Provide the [x, y] coordinate of the cell's center where the given text is located.  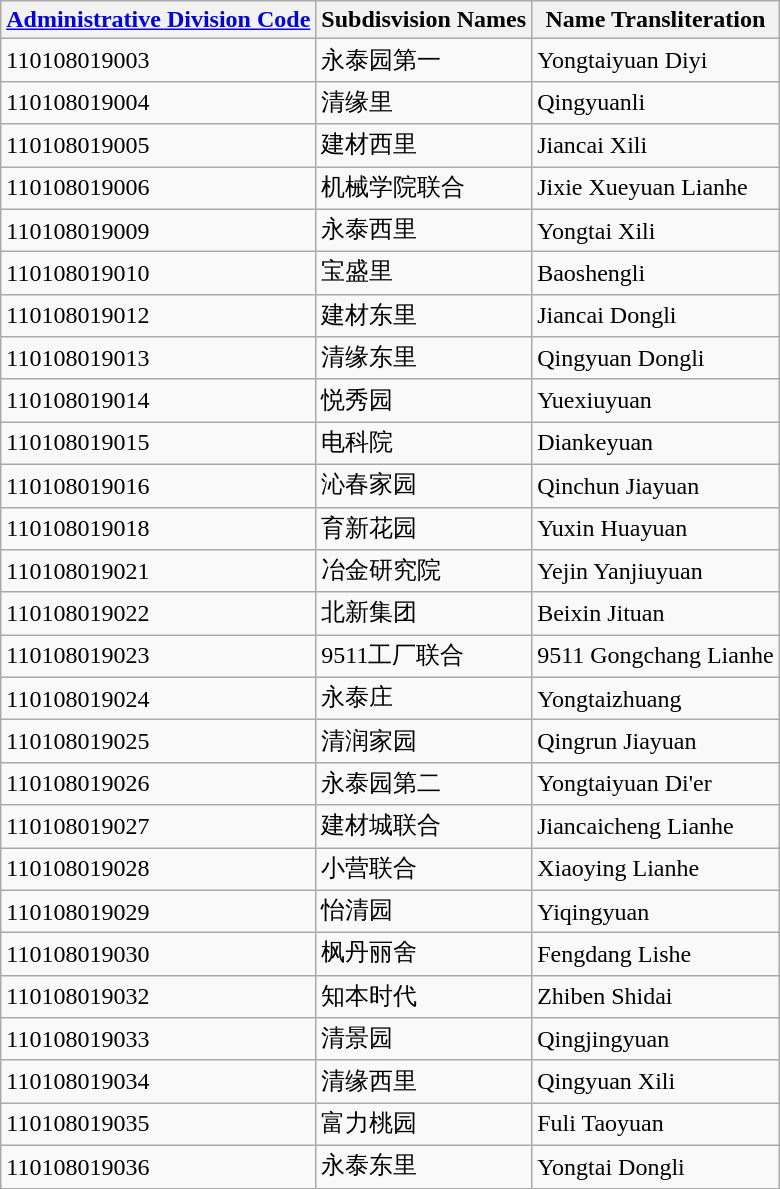
110108019005 [158, 146]
110108019027 [158, 826]
清缘里 [424, 102]
永泰西里 [424, 230]
Yongtai Xili [656, 230]
Jiancai Dongli [656, 316]
110108019009 [158, 230]
110108019025 [158, 742]
永泰庄 [424, 698]
建材东里 [424, 316]
Yongtaiyuan Diyi [656, 60]
沁春家园 [424, 486]
Administrative Division Code [158, 20]
110108019004 [158, 102]
北新集团 [424, 614]
Fengdang Lishe [656, 954]
怡清园 [424, 912]
110108019035 [158, 1124]
清缘东里 [424, 358]
冶金研究院 [424, 572]
枫丹丽舍 [424, 954]
永泰东里 [424, 1166]
110108019016 [158, 486]
建材西里 [424, 146]
Yuxin Huayuan [656, 528]
知本时代 [424, 996]
110108019036 [158, 1166]
Subdisvision Names [424, 20]
永泰园第一 [424, 60]
110108019034 [158, 1082]
建材城联合 [424, 826]
110108019022 [158, 614]
Yongtaizhuang [656, 698]
Yongtai Dongli [656, 1166]
110108019018 [158, 528]
清润家园 [424, 742]
Xiaoying Lianhe [656, 870]
Zhiben Shidai [656, 996]
机械学院联合 [424, 188]
110108019021 [158, 572]
Qingrun Jiayuan [656, 742]
110108019028 [158, 870]
9511工厂联合 [424, 656]
110108019010 [158, 274]
Fuli Taoyuan [656, 1124]
110108019015 [158, 444]
110108019024 [158, 698]
110108019032 [158, 996]
育新花园 [424, 528]
富力桃园 [424, 1124]
110108019023 [158, 656]
Jixie Xueyuan Lianhe [656, 188]
悦秀园 [424, 400]
Jiancaicheng Lianhe [656, 826]
Yiqingyuan [656, 912]
Yongtaiyuan Di'er [656, 784]
电科院 [424, 444]
Qingyuanli [656, 102]
Jiancai Xili [656, 146]
清景园 [424, 1040]
110108019026 [158, 784]
Qingjingyuan [656, 1040]
Qingyuan Dongli [656, 358]
Yejin Yanjiuyuan [656, 572]
永泰园第二 [424, 784]
9511 Gongchang Lianhe [656, 656]
110108019003 [158, 60]
Diankeyuan [656, 444]
Beixin Jituan [656, 614]
110108019030 [158, 954]
110108019029 [158, 912]
110108019012 [158, 316]
宝盛里 [424, 274]
110108019014 [158, 400]
Name Transliteration [656, 20]
Qinchun Jiayuan [656, 486]
Qingyuan Xili [656, 1082]
Baoshengli [656, 274]
110108019013 [158, 358]
小营联合 [424, 870]
清缘西里 [424, 1082]
110108019033 [158, 1040]
Yuexiuyuan [656, 400]
110108019006 [158, 188]
